Locate the cell with the specified text and output its [X, Y] center coordinate. 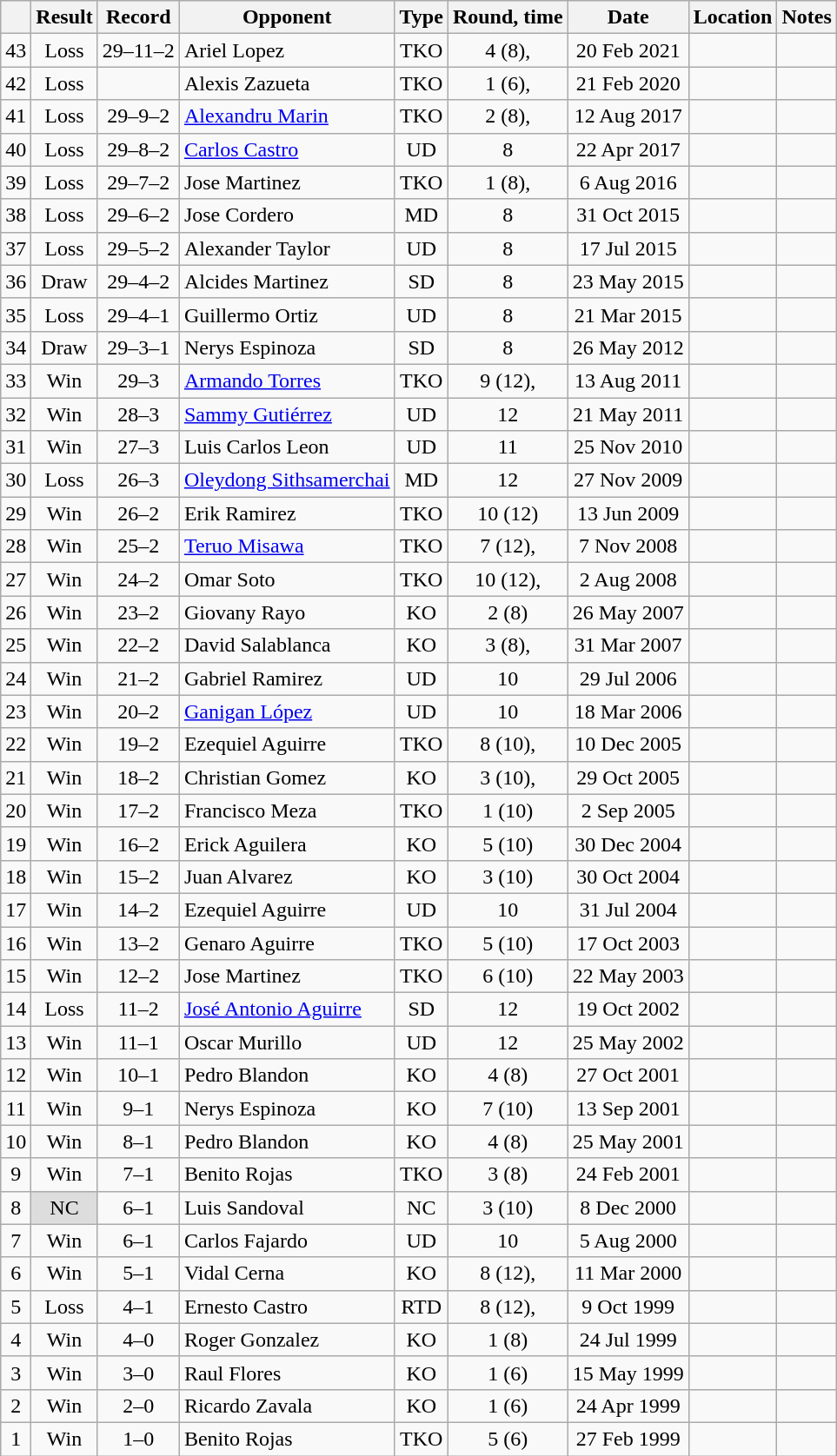
10–1 [138, 1075]
19 [16, 844]
16–2 [138, 844]
22 [16, 745]
Ganigan López [287, 711]
25 May 2002 [628, 1042]
24 Feb 2001 [628, 1175]
Roger Gonzalez [287, 1340]
24 Apr 1999 [628, 1406]
20 [16, 811]
29 Oct 2005 [628, 778]
2 Aug 2008 [628, 579]
3 (10), [508, 778]
Round, time [508, 17]
5 (6) [508, 1439]
31 Jul 2004 [628, 910]
29–3 [138, 381]
Vidal Cerna [287, 1274]
31 [16, 447]
17–2 [138, 811]
29–4–1 [138, 314]
5 Aug 2000 [628, 1241]
33 [16, 381]
Date [628, 17]
Record [138, 17]
13 Aug 2011 [628, 381]
25 Nov 2010 [628, 447]
1 (10) [508, 811]
27 [16, 579]
Oscar Murillo [287, 1042]
29–3–1 [138, 347]
23 May 2015 [628, 281]
4 [16, 1340]
7 [16, 1241]
28–3 [138, 414]
2 (8), [508, 116]
Sammy Gutiérrez [287, 414]
8 Dec 2000 [628, 1208]
3 (8), [508, 645]
42 [16, 83]
Alcides Martinez [287, 281]
2–0 [138, 1406]
25 [16, 645]
15–2 [138, 877]
Raul Flores [287, 1373]
29–4–2 [138, 281]
32 [16, 414]
8–1 [138, 1142]
Erik Ramirez [287, 513]
14 [16, 1009]
27–3 [138, 447]
30 [16, 480]
1 (8), [508, 182]
2 [16, 1406]
20–2 [138, 711]
José Antonio Aguirre [287, 1009]
18 Mar 2006 [628, 711]
19–2 [138, 745]
10 (12) [508, 513]
22 May 2003 [628, 976]
13 Sep 2001 [628, 1109]
6 Aug 2016 [628, 182]
Result [64, 17]
34 [16, 347]
8 (10), [508, 745]
RTD [421, 1307]
22 Apr 2017 [628, 149]
7 (12), [508, 546]
7–1 [138, 1175]
Alexis Zazueta [287, 83]
29 [16, 513]
15 [16, 976]
Carlos Fajardo [287, 1241]
29–11–2 [138, 50]
26 May 2012 [628, 347]
31 Mar 2007 [628, 645]
Location [733, 17]
27 Oct 2001 [628, 1075]
31 Oct 2015 [628, 215]
21 Feb 2020 [628, 83]
1–0 [138, 1439]
Teruo Misawa [287, 546]
41 [16, 116]
12–2 [138, 976]
9–1 [138, 1109]
24 Jul 1999 [628, 1340]
Luis Sandoval [287, 1208]
Type [421, 17]
15 May 1999 [628, 1373]
Oleydong Sithsamerchai [287, 480]
10 (12), [508, 579]
Erick Aguilera [287, 844]
24–2 [138, 579]
Francisco Meza [287, 811]
Luis Carlos Leon [287, 447]
9 [16, 1175]
39 [16, 182]
19 Oct 2002 [628, 1009]
16 [16, 943]
28 [16, 546]
11 Mar 2000 [628, 1274]
David Salablanca [287, 645]
17 Jul 2015 [628, 248]
7 Nov 2008 [628, 546]
10 Dec 2005 [628, 745]
11–2 [138, 1009]
3 [16, 1373]
18–2 [138, 778]
17 [16, 910]
23 [16, 711]
21–2 [138, 678]
1 [16, 1439]
14–2 [138, 910]
2 Sep 2005 [628, 811]
Opponent [287, 17]
Omar Soto [287, 579]
30 Dec 2004 [628, 844]
21 Mar 2015 [628, 314]
36 [16, 281]
1 (8) [508, 1340]
5–1 [138, 1274]
3–0 [138, 1373]
5 [16, 1307]
Christian Gomez [287, 778]
4–0 [138, 1340]
40 [16, 149]
24 [16, 678]
25 May 2001 [628, 1142]
38 [16, 215]
9 Oct 1999 [628, 1307]
Jose Cordero [287, 215]
35 [16, 314]
Guillermo Ortiz [287, 314]
29–6–2 [138, 215]
26 May 2007 [628, 612]
Alexander Taylor [287, 248]
25–2 [138, 546]
27 Nov 2009 [628, 480]
17 Oct 2003 [628, 943]
Armando Torres [287, 381]
Gabriel Ramirez [287, 678]
Carlos Castro [287, 149]
4–1 [138, 1307]
13–2 [138, 943]
Ernesto Castro [287, 1307]
18 [16, 877]
13 [16, 1042]
21 [16, 778]
4 (8), [508, 50]
26 [16, 612]
13 Jun 2009 [628, 513]
3 (8) [508, 1175]
7 (10) [508, 1109]
Giovany Rayo [287, 612]
Juan Alvarez [287, 877]
29–7–2 [138, 182]
29–5–2 [138, 248]
6 [16, 1274]
26–3 [138, 480]
Ariel Lopez [287, 50]
29–8–2 [138, 149]
37 [16, 248]
23–2 [138, 612]
29 Jul 2006 [628, 678]
21 May 2011 [628, 414]
27 Feb 1999 [628, 1439]
1 (6), [508, 83]
20 Feb 2021 [628, 50]
29–9–2 [138, 116]
43 [16, 50]
6 (10) [508, 976]
9 (12), [508, 381]
Ricardo Zavala [287, 1406]
22–2 [138, 645]
Notes [807, 17]
Alexandru Marin [287, 116]
Genaro Aguirre [287, 943]
12 Aug 2017 [628, 116]
26–2 [138, 513]
11–1 [138, 1042]
2 (8) [508, 612]
30 Oct 2004 [628, 877]
